Output the [X, Y] coordinate of the center of the cell containing the given text.  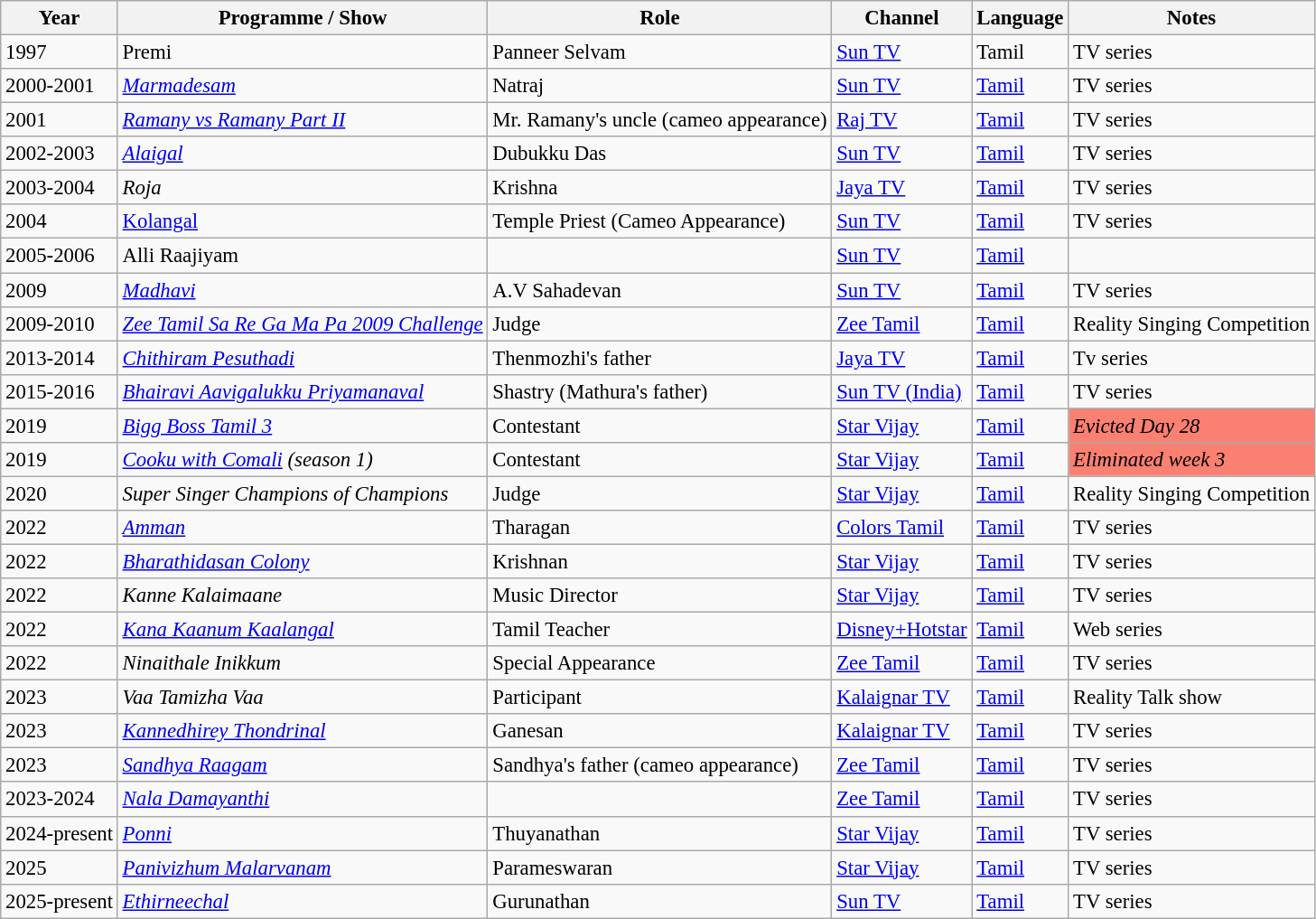
Ramany vs Ramany Part II [303, 120]
Tv series [1192, 358]
Super Singer Champions of Champions [303, 493]
2009 [60, 290]
2009-2010 [60, 324]
Special Appearance [659, 663]
Channel [901, 18]
Roja [303, 188]
Sun TV (India) [901, 391]
Kana Kaanum Kaalangal [303, 630]
Gurunathan [659, 901]
Nala Damayanthi [303, 800]
2023-2024 [60, 800]
2013-2014 [60, 358]
2005-2006 [60, 256]
Programme / Show [303, 18]
Vaa Tamizha Vaa [303, 698]
Ponni [303, 833]
Ethirneechal [303, 901]
2025-present [60, 901]
Thenmozhi's father [659, 358]
Kannedhirey Thondrinal [303, 731]
Music Director [659, 595]
Tharagan [659, 528]
1997 [60, 52]
Panneer Selvam [659, 52]
Disney+Hotstar [901, 630]
A.V Sahadevan [659, 290]
Temple Priest (Cameo Appearance) [659, 221]
Notes [1192, 18]
2002-2003 [60, 154]
Mr. Ramany's uncle (cameo appearance) [659, 120]
Eliminated week 3 [1192, 460]
Sandhya's father (cameo appearance) [659, 765]
Dubukku Das [659, 154]
Year [60, 18]
Bigg Boss Tamil 3 [303, 426]
Bhairavi Aavigalukku Priyamanaval [303, 391]
Alli Raajiyam [303, 256]
Kolangal [303, 221]
Evicted Day 28 [1192, 426]
Participant [659, 698]
Kanne Kalaimaane [303, 595]
Cooku with Comali (season 1) [303, 460]
Parameswaran [659, 867]
Ninaithale Inikkum [303, 663]
Madhavi [303, 290]
Tamil Teacher [659, 630]
Premi [303, 52]
Shastry (Mathura's father) [659, 391]
2015-2016 [60, 391]
Marmadesam [303, 86]
2025 [60, 867]
2020 [60, 493]
Sandhya Raagam [303, 765]
Chithiram Pesuthadi [303, 358]
2024-present [60, 833]
2003-2004 [60, 188]
Language [1021, 18]
Alaigal [303, 154]
Zee Tamil Sa Re Ga Ma Pa 2009 Challenge [303, 324]
Bharathidasan Colony [303, 561]
Amman [303, 528]
Reality Talk show [1192, 698]
Natraj [659, 86]
Krishna [659, 188]
2001 [60, 120]
Raj TV [901, 120]
Ganesan [659, 731]
Web series [1192, 630]
2000-2001 [60, 86]
2004 [60, 221]
Thuyanathan [659, 833]
Role [659, 18]
Panivizhum Malarvanam [303, 867]
Colors Tamil [901, 528]
Krishnan [659, 561]
